Output the [X, Y] coordinate of the center of the cell containing the given text.  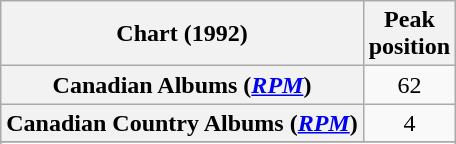
Peakposition [409, 34]
Canadian Albums (RPM) [182, 85]
Chart (1992) [182, 34]
62 [409, 85]
Canadian Country Albums (RPM) [182, 123]
4 [409, 123]
